Capture the cell that displays the provided text and extract its [X, Y] central coordinate. 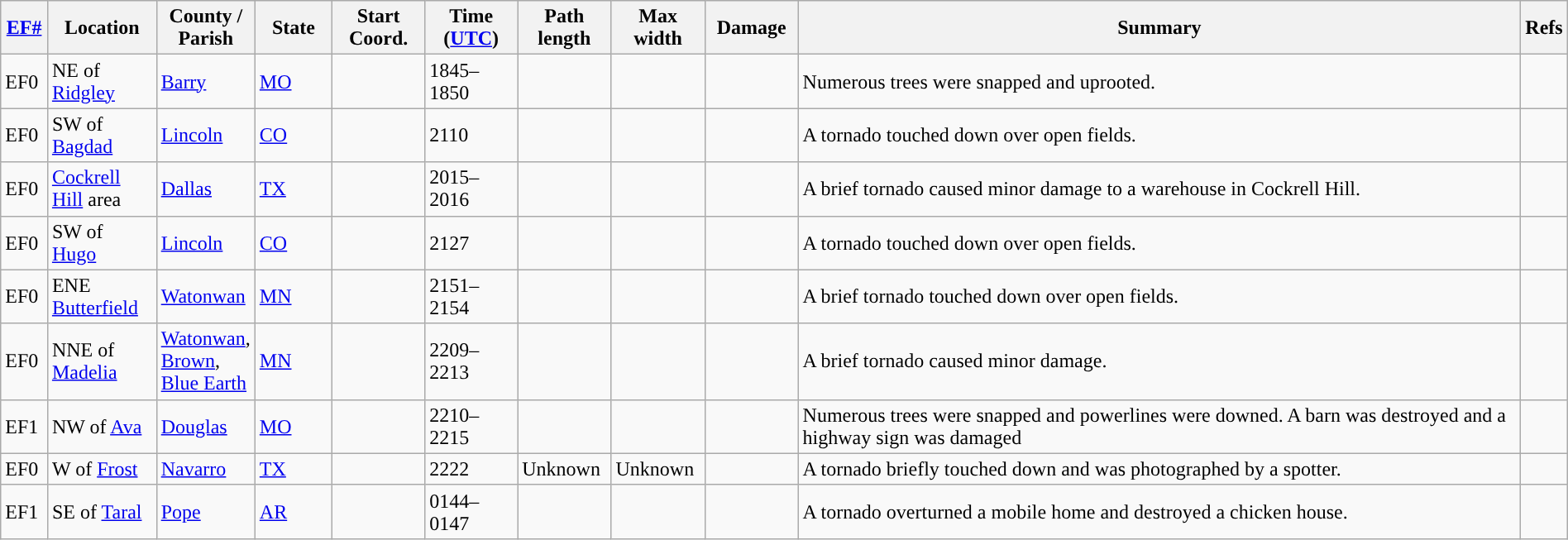
AR [293, 511]
Pope [205, 511]
Refs [1544, 28]
Path length [564, 28]
Barry [205, 81]
2127 [471, 243]
Watonwan [205, 296]
A tornado overturned a mobile home and destroyed a chicken house. [1159, 511]
A tornado briefly touched down and was photographed by a spotter. [1159, 469]
Dallas [205, 189]
2209–2213 [471, 361]
2110 [471, 136]
W of Frost [102, 469]
Time (UTC) [471, 28]
County / Parish [205, 28]
Numerous trees were snapped and powerlines were downed. A barn was destroyed and a highway sign was damaged [1159, 427]
ENE Butterfield [102, 296]
A brief tornado caused minor damage. [1159, 361]
SE of Taral [102, 511]
Navarro [205, 469]
Max width [658, 28]
Damage [751, 28]
Summary [1159, 28]
Start Coord. [379, 28]
Cockrell Hill area [102, 189]
0144–0147 [471, 511]
NE of Ridgley [102, 81]
Watonwan, Brown, Blue Earth [205, 361]
EF# [25, 28]
2015–2016 [471, 189]
NNE of Madelia [102, 361]
NW of Ava [102, 427]
SW of Bagdad [102, 136]
State [293, 28]
Numerous trees were snapped and uprooted. [1159, 81]
SW of Hugo [102, 243]
A brief tornado touched down over open fields. [1159, 296]
Location [102, 28]
1845–1850 [471, 81]
2210–2215 [471, 427]
2151–2154 [471, 296]
Douglas [205, 427]
2222 [471, 469]
A brief tornado caused minor damage to a warehouse in Cockrell Hill. [1159, 189]
